Identify which cell holds the provided text, then report its (X, Y) central coordinate. 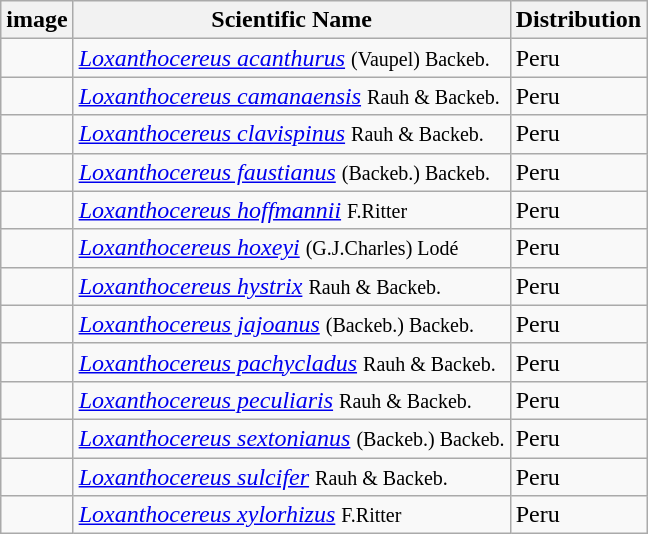
Loxanthocereus peculiaris Rauh & Backeb. (292, 400)
Loxanthocereus acanthurus (Vaupel) Backeb. (292, 58)
Loxanthocereus jajoanus (Backeb.) Backeb. (292, 324)
Loxanthocereus clavispinus Rauh & Backeb. (292, 134)
Loxanthocereus hoffmannii F.Ritter (292, 210)
Loxanthocereus sulcifer Rauh & Backeb. (292, 477)
Loxanthocereus camanaensis Rauh & Backeb. (292, 96)
Loxanthocereus faustianus (Backeb.) Backeb. (292, 172)
Loxanthocereus xylorhizus F.Ritter (292, 515)
image (37, 20)
Scientific Name (292, 20)
Loxanthocereus sextonianus (Backeb.) Backeb. (292, 438)
Loxanthocereus pachycladus Rauh & Backeb. (292, 362)
Distribution (578, 20)
Loxanthocereus hystrix Rauh & Backeb. (292, 286)
Loxanthocereus hoxeyi (G.J.Charles) Lodé (292, 248)
